Return [x, y] of the center of cell containing provided text 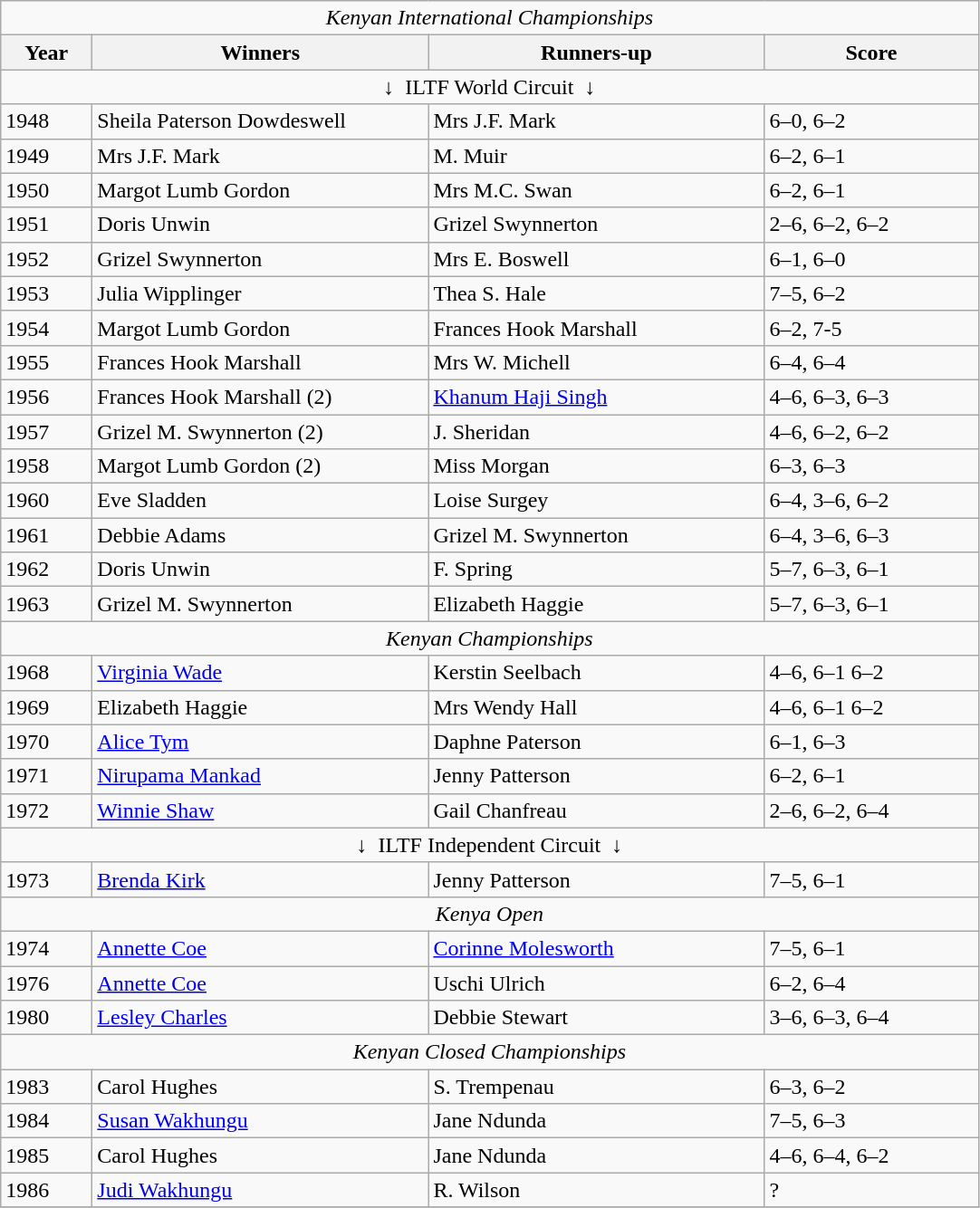
6–2, 6–4 [871, 983]
Julia Wipplinger [261, 293]
Miss Morgan [596, 466]
1954 [47, 328]
↓ ILTF Independent Circuit ↓ [489, 845]
6–4, 3–6, 6–2 [871, 501]
Year [47, 53]
Daphne Paterson [596, 742]
Sheila Paterson Dowdeswell [261, 121]
6–4, 3–6, 6–3 [871, 535]
Mrs M.C. Swan [596, 190]
Debbie Adams [261, 535]
Corinne Molesworth [596, 948]
↓ ILTF World Circuit ↓ [489, 87]
1952 [47, 259]
Frances Hook Marshall (2) [261, 397]
1956 [47, 397]
6–3, 6–3 [871, 466]
1960 [47, 501]
Mrs W. Michell [596, 362]
Loise Surgey [596, 501]
J. Sheridan [596, 432]
6–1, 6–0 [871, 259]
Mrs Wendy Hall [596, 707]
1972 [47, 810]
1962 [47, 570]
6–4, 6–4 [871, 362]
1973 [47, 879]
M. Muir [596, 156]
Alice Tym [261, 742]
Winners [261, 53]
1983 [47, 1087]
6–1, 6–3 [871, 742]
Nirupama Mankad [261, 776]
6–3, 6–2 [871, 1087]
Judi Wakhungu [261, 1190]
1957 [47, 432]
1985 [47, 1155]
7–5, 6–2 [871, 293]
Brenda Kirk [261, 879]
1951 [47, 225]
4–6, 6–4, 6–2 [871, 1155]
Virginia Wade [261, 673]
Runners-up [596, 53]
1955 [47, 362]
1986 [47, 1190]
Winnie Shaw [261, 810]
Thea S. Hale [596, 293]
F. Spring [596, 570]
6–2, 7-5 [871, 328]
1958 [47, 466]
7–5, 6–3 [871, 1121]
Uschi Ulrich [596, 983]
1984 [47, 1121]
Kenyan Closed Championships [489, 1052]
1974 [47, 948]
1968 [47, 673]
1961 [47, 535]
6–0, 6–2 [871, 121]
2–6, 6–2, 6–2 [871, 225]
Susan Wakhungu [261, 1121]
S. Trempenau [596, 1087]
1949 [47, 156]
1980 [47, 1018]
4–6, 6–2, 6–2 [871, 432]
3–6, 6–3, 6–4 [871, 1018]
1963 [47, 604]
Grizel M. Swynnerton (2) [261, 432]
Kenya Open [489, 914]
Score [871, 53]
1948 [47, 121]
Khanum Haji Singh [596, 397]
1971 [47, 776]
? [871, 1190]
Gail Chanfreau [596, 810]
Margot Lumb Gordon (2) [261, 466]
1950 [47, 190]
2–6, 6–2, 6–4 [871, 810]
1970 [47, 742]
1953 [47, 293]
Lesley Charles [261, 1018]
R. Wilson [596, 1190]
1969 [47, 707]
Kenyan Championships [489, 638]
Kerstin Seelbach [596, 673]
Eve Sladden [261, 501]
Kenyan International Championships [489, 18]
4–6, 6–3, 6–3 [871, 397]
1976 [47, 983]
Debbie Stewart [596, 1018]
Mrs E. Boswell [596, 259]
